Scan for the cell matching the given text and deliver its (x, y) coordinate at center. 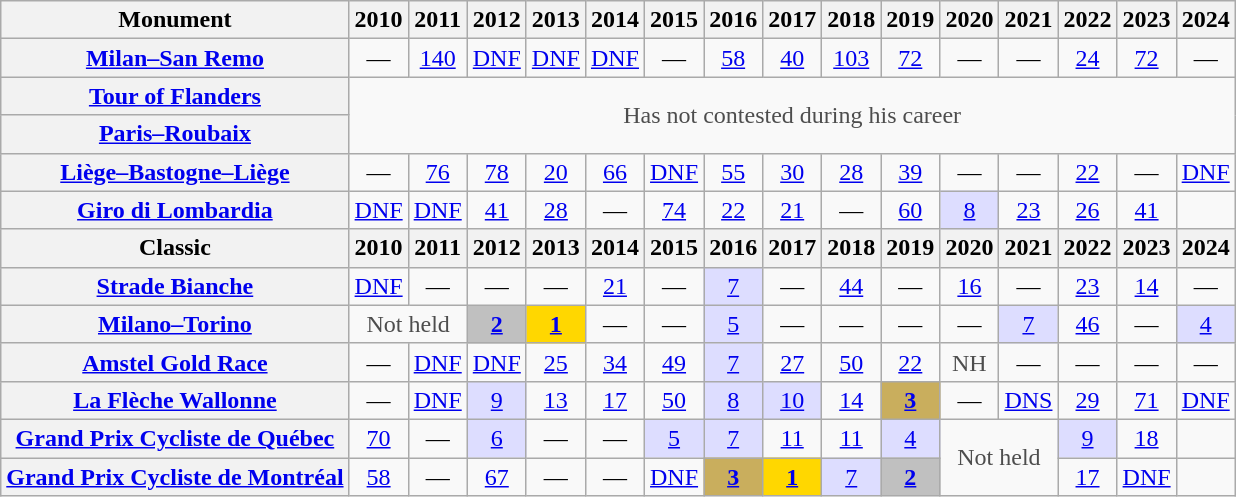
Strade Bianche (175, 286)
40 (792, 58)
Milano–Torino (175, 324)
Giro di Lombardia (175, 210)
103 (852, 58)
Monument (175, 20)
71 (1146, 400)
60 (910, 210)
6 (496, 438)
13 (556, 400)
44 (852, 286)
Grand Prix Cycliste de Montréal (175, 477)
Milan–San Remo (175, 58)
10 (792, 400)
39 (910, 172)
16 (970, 286)
20 (556, 172)
78 (496, 172)
Liège–Bastogne–Liège (175, 172)
18 (1146, 438)
70 (378, 438)
55 (734, 172)
27 (792, 362)
Amstel Gold Race (175, 362)
46 (1088, 324)
66 (614, 172)
NH (970, 362)
25 (556, 362)
Has not contested during his career (792, 115)
DNS (1028, 400)
29 (1088, 400)
74 (674, 210)
La Flèche Wallonne (175, 400)
76 (438, 172)
140 (438, 58)
67 (496, 477)
26 (1088, 210)
Classic (175, 248)
30 (792, 172)
34 (614, 362)
24 (1088, 58)
49 (674, 362)
Grand Prix Cycliste de Québec (175, 438)
Tour of Flanders (175, 96)
Paris–Roubaix (175, 134)
